Provide the (X, Y) coordinate of the cell's center where the given text is located.  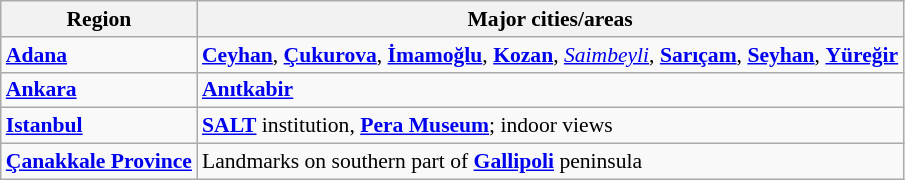
Ankara (99, 90)
Landmarks on southern part of Gallipoli peninsula (550, 162)
Çanakkale Province (99, 162)
SALT institution, Pera Museum; indoor views (550, 126)
Istanbul (99, 126)
Anıtkabir (550, 90)
Region (99, 19)
Ceyhan, Çukurova, İmamoğlu, Kozan, Saimbeyli, Sarıçam, Seyhan, Yüreğir (550, 55)
Adana (99, 55)
Major cities/areas (550, 19)
